Return (x, y) of the center of cell containing provided text 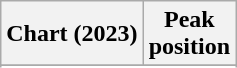
Chart (2023) (72, 34)
Peakposition (189, 34)
